Scan for the cell matching the given text and deliver its [x, y] coordinate at center. 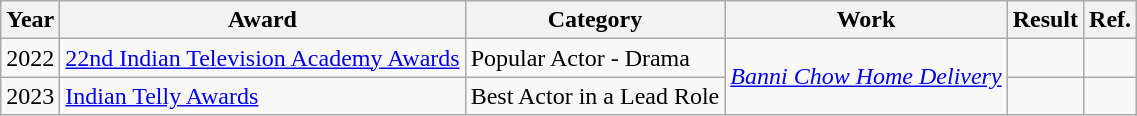
Ref. [1110, 20]
Banni Chow Home Delivery [866, 77]
22nd Indian Television Academy Awards [262, 58]
Indian Telly Awards [262, 96]
2023 [30, 96]
Result [1045, 20]
Category [595, 20]
Popular Actor - Drama [595, 58]
2022 [30, 58]
Work [866, 20]
Year [30, 20]
Best Actor in a Lead Role [595, 96]
Award [262, 20]
